Identify which cell holds the provided text, then report its [x, y] central coordinate. 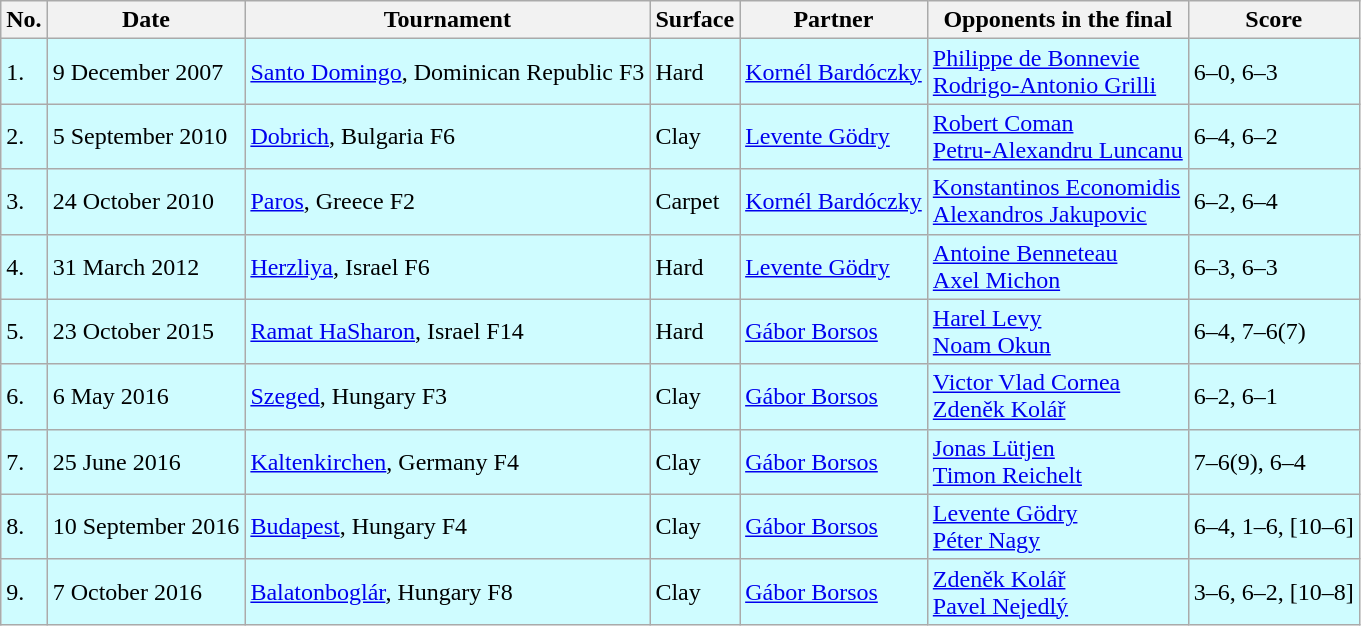
Surface [695, 20]
Victor Vlad Cornea Zdeněk Kolář [1058, 396]
Robert Coman Petru-Alexandru Luncanu [1058, 136]
9 December 2007 [146, 72]
6–0, 6–3 [1274, 72]
Dobrich, Bulgaria F6 [448, 136]
3. [24, 202]
6–4, 6–2 [1274, 136]
Harel Levy Noam Okun [1058, 332]
8. [24, 526]
Ramat HaSharon, Israel F14 [448, 332]
10 September 2016 [146, 526]
5 September 2010 [146, 136]
Jonas Lütjen Timon Reichelt [1058, 462]
9. [24, 592]
2. [24, 136]
Tournament [448, 20]
6–2, 6–4 [1274, 202]
Score [1274, 20]
Szeged, Hungary F3 [448, 396]
6–4, 1–6, [10–6] [1274, 526]
Balatonboglár, Hungary F8 [448, 592]
5. [24, 332]
24 October 2010 [146, 202]
6–3, 6–3 [1274, 266]
Carpet [695, 202]
Levente Gödry Péter Nagy [1058, 526]
7 October 2016 [146, 592]
25 June 2016 [146, 462]
6. [24, 396]
Budapest, Hungary F4 [448, 526]
6–2, 6–1 [1274, 396]
Antoine Benneteau Axel Michon [1058, 266]
Kaltenkirchen, Germany F4 [448, 462]
Herzliya, Israel F6 [448, 266]
Zdeněk Kolář Pavel Nejedlý [1058, 592]
31 March 2012 [146, 266]
23 October 2015 [146, 332]
Philippe de Bonnevie Rodrigo-Antonio Grilli [1058, 72]
7–6(9), 6–4 [1274, 462]
No. [24, 20]
Opponents in the final [1058, 20]
7. [24, 462]
Konstantinos Economidis Alexandros Jakupovic [1058, 202]
6 May 2016 [146, 396]
1. [24, 72]
Paros, Greece F2 [448, 202]
Partner [834, 20]
Santo Domingo, Dominican Republic F3 [448, 72]
3–6, 6–2, [10–8] [1274, 592]
4. [24, 266]
6–4, 7–6(7) [1274, 332]
Date [146, 20]
